Detect which cell encompasses the target text, then output its (x, y) center coordinate. 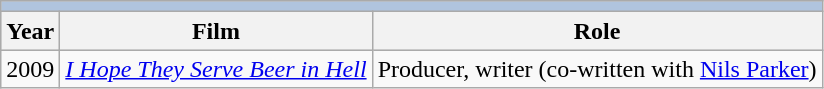
Role (597, 31)
I Hope They Serve Beer in Hell (216, 69)
Film (216, 31)
Year (30, 31)
Producer, writer (co-written with Nils Parker) (597, 69)
2009 (30, 69)
